Determine the (x, y) coordinate at the center of the cell enclosing the given text.  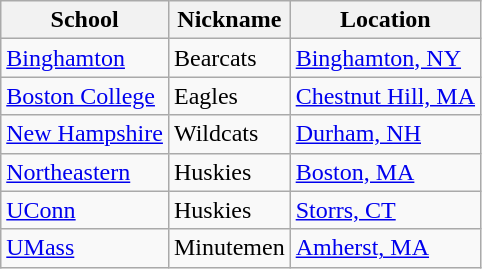
Binghamton, NY (385, 58)
Northeastern (85, 172)
Eagles (229, 96)
UMass (85, 248)
School (85, 20)
Minutemen (229, 248)
Nickname (229, 20)
UConn (85, 210)
Chestnut Hill, MA (385, 96)
Bearcats (229, 58)
New Hampshire (85, 134)
Boston, MA (385, 172)
Storrs, CT (385, 210)
Wildcats (229, 134)
Binghamton (85, 58)
Location (385, 20)
Boston College (85, 96)
Amherst, MA (385, 248)
Durham, NH (385, 134)
